Output the [x, y] coordinate of the center of the cell containing the given text.  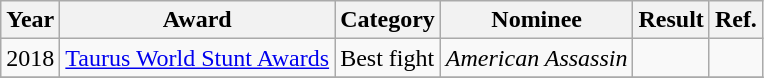
Best fight [388, 58]
Year [30, 20]
American Assassin [536, 58]
Result [671, 20]
Ref. [736, 20]
Taurus World Stunt Awards [198, 58]
Nominee [536, 20]
2018 [30, 58]
Category [388, 20]
Award [198, 20]
